Return (X, Y) of the center of cell containing provided text 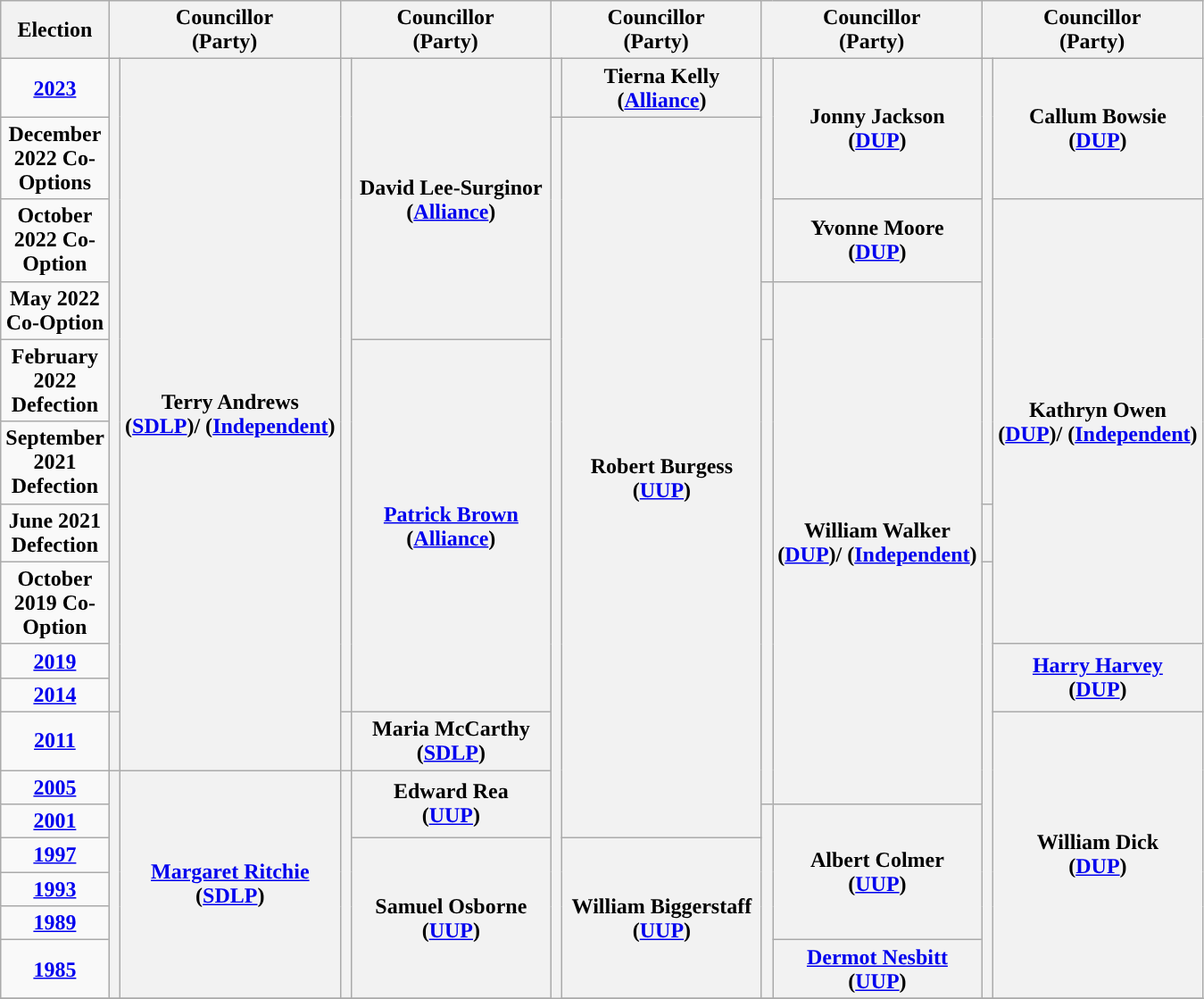
2005 (55, 787)
Robert Burgess (UUP) (662, 478)
September 2021 Defection (55, 462)
2023 (55, 87)
Yvonne Moore (DUP) (877, 240)
Callum Bowsie (DUP) (1098, 129)
Patrick Brown (Alliance) (452, 525)
1997 (55, 855)
1993 (55, 889)
Election (55, 30)
Kathryn Owen (DUP)/ (Independent) (1098, 421)
June 2021 Defection (55, 532)
Jonny Jackson (DUP) (877, 129)
Terry Andrews (SDLP)/ (Independent) (230, 414)
Margaret Ritchie (SDLP) (230, 884)
1985 (55, 970)
Albert Colmer (UUP) (877, 872)
December 2022 Co-Options (55, 158)
October 2022 Co-Option (55, 240)
William Biggerstaff (UUP) (662, 918)
1989 (55, 923)
Samuel Osborne (UUP) (452, 918)
February 2022 Defection (55, 380)
Edward Rea (UUP) (452, 803)
Tierna Kelly (Alliance) (662, 87)
Dermot Nesbitt (UUP) (877, 970)
David Lee-Surginor (Alliance) (452, 199)
October 2019 Co-Option (55, 603)
2001 (55, 821)
2019 (55, 661)
2014 (55, 695)
William Walker (DUP)/ (Independent) (877, 543)
May 2022 Co-Option (55, 311)
Maria McCarthy (SDLP) (452, 741)
2011 (55, 741)
Harry Harvey (DUP) (1098, 678)
William Dick (DUP) (1098, 854)
